Identify which cell holds the provided text, then report its [X, Y] central coordinate. 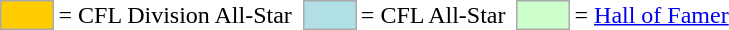
= CFL Division All-Star [175, 15]
= CFL All-Star [433, 15]
